For the text-containing cell, return its midpoint in (x, y) coordinate format. 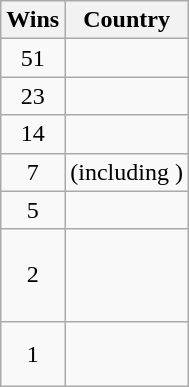
1 (33, 354)
5 (33, 210)
7 (33, 172)
Country (127, 20)
2 (33, 275)
51 (33, 58)
14 (33, 134)
(including ) (127, 172)
Wins (33, 20)
23 (33, 96)
